Output the (x, y) coordinate of the center of the cell containing the given text.  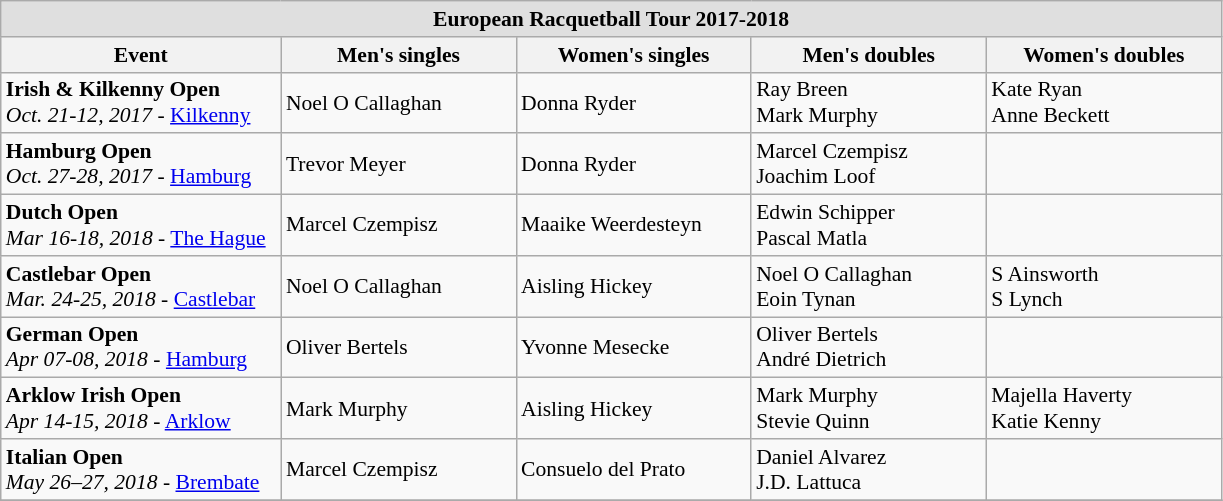
Maaike Weerdesteyn (634, 226)
S Ainsworth S Lynch (1104, 286)
Arklow Irish Open Apr 14-15, 2018 - Arklow (141, 408)
Women's doubles (1104, 55)
Kate Ryan Anne Beckett (1104, 102)
Mark Murphy (398, 408)
German Open Apr 07-08, 2018 - Hamburg (141, 348)
Consuelo del Prato (634, 470)
Edwin Schipper Pascal Matla (868, 226)
Irish & Kilkenny Open Oct. 21-12, 2017 - Kilkenny (141, 102)
Daniel Alvarez J.D. Lattuca (868, 470)
Trevor Meyer (398, 164)
Ray Breen Mark Murphy (868, 102)
Marcel Czempisz Joachim Loof (868, 164)
Oliver Bertels (398, 348)
Event (141, 55)
Hamburg Open Oct. 27-28, 2017 - Hamburg (141, 164)
European Racquetball Tour 2017-2018 (612, 19)
Women's singles (634, 55)
Men's singles (398, 55)
Oliver Bertels André Dietrich (868, 348)
Noel O Callaghan Eoin Tynan (868, 286)
Dutch Open Mar 16-18, 2018 - The Hague (141, 226)
Italian Open May 26–27, 2018 - Brembate (141, 470)
Men's doubles (868, 55)
Castlebar Open Mar. 24-25, 2018 - Castlebar (141, 286)
Yvonne Mesecke (634, 348)
Majella Haverty Katie Kenny (1104, 408)
Mark Murphy Stevie Quinn (868, 408)
